Output the [X, Y] coordinate of the center of the cell containing the given text.  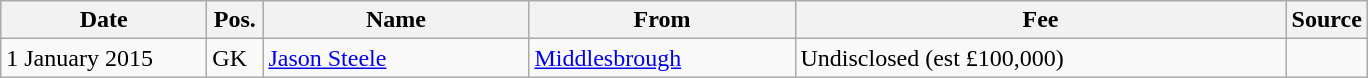
Fee [1040, 20]
From [662, 20]
Name [396, 20]
GK [235, 58]
1 January 2015 [104, 58]
Jason Steele [396, 58]
Source [1326, 20]
Undisclosed (est £100,000) [1040, 58]
Middlesbrough [662, 58]
Pos. [235, 20]
Date [104, 20]
